For the text-containing cell, return its midpoint in [X, Y] coordinate format. 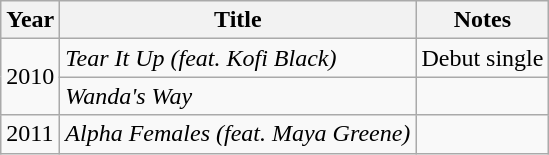
Wanda's Way [238, 96]
Title [238, 20]
Alpha Females (feat. Maya Greene) [238, 134]
Notes [482, 20]
Tear It Up (feat. Kofi Black) [238, 58]
2010 [30, 77]
Debut single [482, 58]
Year [30, 20]
2011 [30, 134]
